Pinpoint the cell where the given text exists, returning its (X, Y) midpoint coordinate. 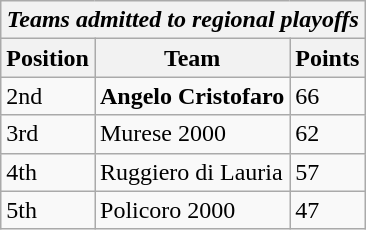
5th (48, 210)
62 (328, 134)
Angelo Cristofaro (192, 96)
3rd (48, 134)
2nd (48, 96)
Ruggiero di Lauria (192, 172)
4th (48, 172)
Points (328, 58)
66 (328, 96)
Team (192, 58)
Position (48, 58)
Murese 2000 (192, 134)
Policoro 2000 (192, 210)
Teams admitted to regional playoffs (183, 20)
47 (328, 210)
57 (328, 172)
